Locate the cell with the specified text and output its [x, y] center coordinate. 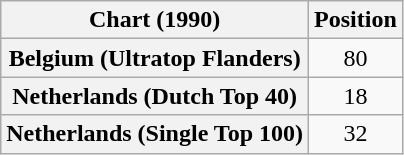
Position [356, 20]
18 [356, 96]
80 [356, 58]
Netherlands (Dutch Top 40) [155, 96]
Chart (1990) [155, 20]
Netherlands (Single Top 100) [155, 134]
Belgium (Ultratop Flanders) [155, 58]
32 [356, 134]
